Provide the (x, y) coordinate of the cell's center where the given text is located.  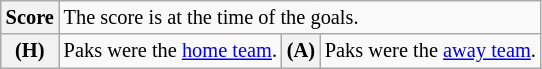
The score is at the time of the goals. (300, 17)
Paks were the home team. (170, 51)
Score (30, 17)
(H) (30, 51)
Paks were the away team. (430, 51)
(A) (301, 51)
